Find where the given text appears and provide that cell's center as (x, y) coordinate. 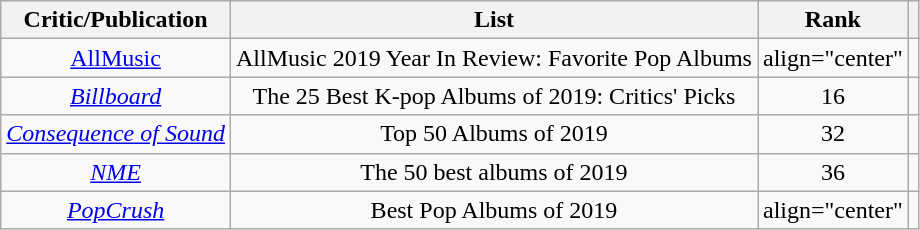
36 (834, 172)
16 (834, 96)
The 50 best albums of 2019 (494, 172)
32 (834, 134)
PopCrush (116, 210)
AllMusic (116, 58)
Best Pop Albums of 2019 (494, 210)
AllMusic 2019 Year In Review: Favorite Pop Albums (494, 58)
Critic/Publication (116, 20)
Consequence of Sound (116, 134)
List (494, 20)
Rank (834, 20)
Billboard (116, 96)
NME (116, 172)
Top 50 Albums of 2019 (494, 134)
The 25 Best K-pop Albums of 2019: Critics' Picks (494, 96)
